Provide the (x, y) coordinate of the cell's center where the given text is located.  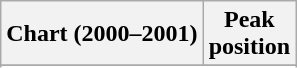
Chart (2000–2001) (102, 34)
Peakposition (249, 34)
